From the cell containing the given text, extract its center point as (x, y) coordinate. 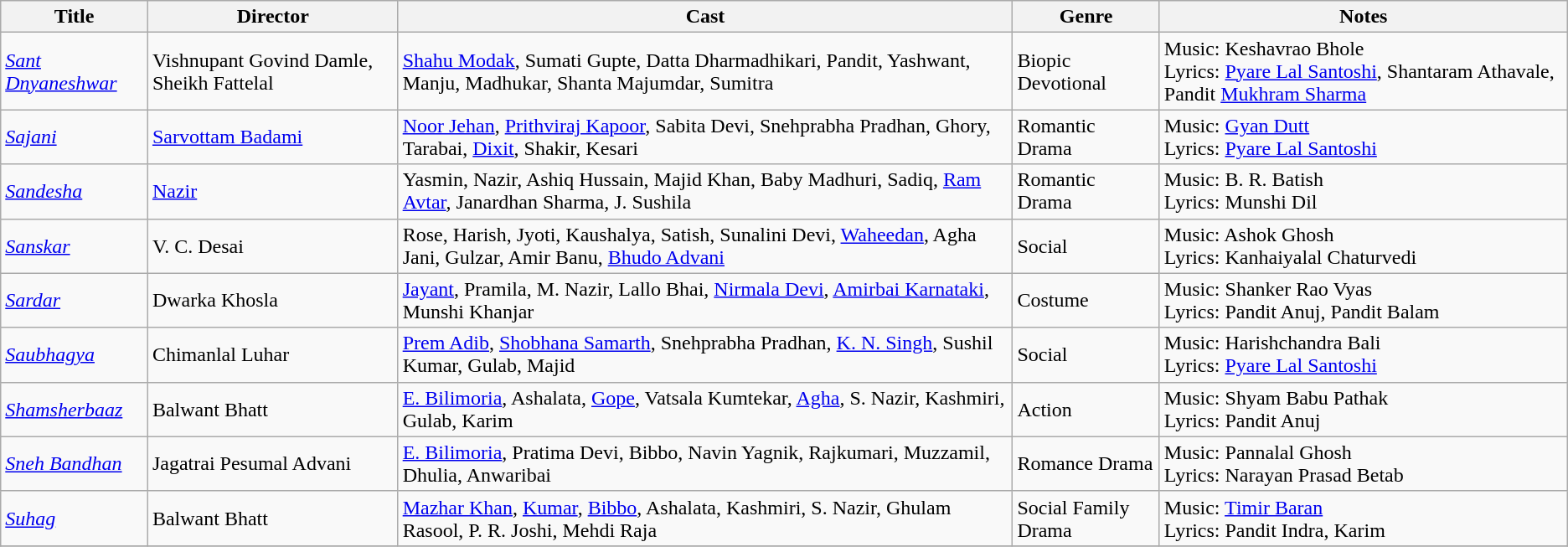
Saubhagya (75, 355)
Rose, Harish, Jyoti, Kaushalya, Satish, Sunalini Devi, Waheedan, Agha Jani, Gulzar, Amir Banu, Bhudo Advani (705, 246)
Action (1086, 409)
Director (273, 17)
Sanskar (75, 246)
Shahu Modak, Sumati Gupte, Datta Dharmadhikari, Pandit, Yashwant, Manju, Madhukar, Shanta Majumdar, Sumitra (705, 71)
Title (75, 17)
Music: Keshavrao BholeLyrics: Pyare Lal Santoshi, Shantaram Athavale, Pandit Mukhram Sharma (1364, 71)
E. Bilimoria, Ashalata, Gope, Vatsala Kumtekar, Agha, S. Nazir, Kashmiri, Gulab, Karim (705, 409)
Chimanlal Luhar (273, 355)
Sardar (75, 300)
Biopic Devotional (1086, 71)
Sarvottam Badami (273, 137)
E. Bilimoria, Pratima Devi, Bibbo, Navin Yagnik, Rajkumari, Muzzamil, Dhulia, Anwaribai (705, 464)
Music: Ashok GhoshLyrics: Kanhaiyalal Chaturvedi (1364, 246)
Music: Shanker Rao VyasLyrics: Pandit Anuj, Pandit Balam (1364, 300)
Prem Adib, Shobhana Samarth, Snehprabha Pradhan, K. N. Singh, Sushil Kumar, Gulab, Majid (705, 355)
Romance Drama (1086, 464)
Music: B. R. BatishLyrics: Munshi Dil (1364, 191)
Music: Pannalal GhoshLyrics: Narayan Prasad Betab (1364, 464)
Music: Gyan DuttLyrics: Pyare Lal Santoshi (1364, 137)
Sajani (75, 137)
Yasmin, Nazir, Ashiq Hussain, Majid Khan, Baby Madhuri, Sadiq, Ram Avtar, Janardhan Sharma, J. Sushila (705, 191)
Mazhar Khan, Kumar, Bibbo, Ashalata, Kashmiri, S. Nazir, Ghulam Rasool, P. R. Joshi, Mehdi Raja (705, 518)
Genre (1086, 17)
Social Family Drama (1086, 518)
Jagatrai Pesumal Advani (273, 464)
V. C. Desai (273, 246)
Shamsherbaaz (75, 409)
Vishnupant Govind Damle, Sheikh Fattelal (273, 71)
Sandesha (75, 191)
Jayant, Pramila, M. Nazir, Lallo Bhai, Nirmala Devi, Amirbai Karnataki, Munshi Khanjar (705, 300)
Music: Shyam Babu PathakLyrics: Pandit Anuj (1364, 409)
Noor Jehan, Prithviraj Kapoor, Sabita Devi, Snehprabha Pradhan, Ghory, Tarabai, Dixit, Shakir, Kesari (705, 137)
Music: Harishchandra BaliLyrics: Pyare Lal Santoshi (1364, 355)
Suhag (75, 518)
Sant Dnyaneshwar (75, 71)
Music: Timir BaranLyrics: Pandit Indra, Karim (1364, 518)
Cast (705, 17)
Costume (1086, 300)
Notes (1364, 17)
Dwarka Khosla (273, 300)
Nazir (273, 191)
Sneh Bandhan (75, 464)
